Detect which cell encompasses the target text, then output its [X, Y] center coordinate. 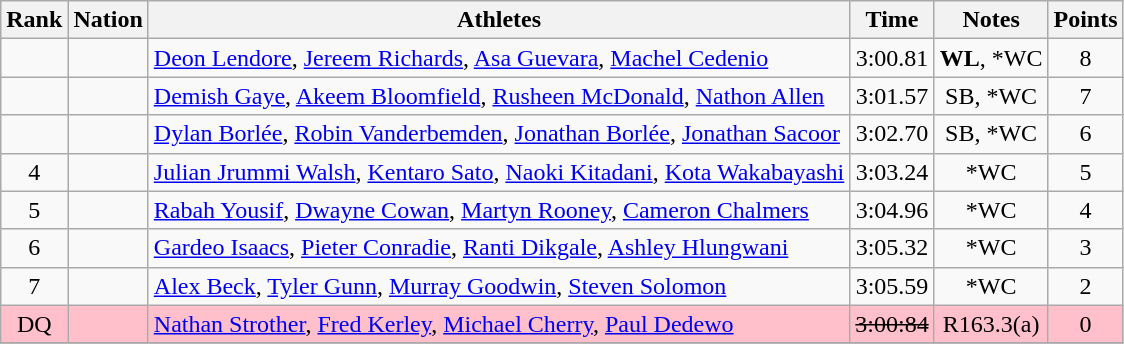
Time [892, 20]
R163.3(a) [991, 324]
Rank [34, 20]
Gardeo Isaacs, Pieter Conradie, Ranti Dikgale, Ashley Hlungwani [499, 248]
Athletes [499, 20]
0 [1086, 324]
3:03.24 [892, 172]
Alex Beck, Tyler Gunn, Murray Goodwin, Steven Solomon [499, 286]
WL, *WC [991, 58]
Rabah Yousif, Dwayne Cowan, Martyn Rooney, Cameron Chalmers [499, 210]
DQ [34, 324]
8 [1086, 58]
Demish Gaye, Akeem Bloomfield, Rusheen McDonald, Nathon Allen [499, 96]
3:02.70 [892, 134]
3:01.57 [892, 96]
Points [1086, 20]
Nation [108, 20]
3 [1086, 248]
3:04.96 [892, 210]
3:05.59 [892, 286]
Dylan Borlée, Robin Vanderbemden, Jonathan Borlée, Jonathan Sacoor [499, 134]
3:05.32 [892, 248]
Notes [991, 20]
3:00.81 [892, 58]
2 [1086, 286]
3:00:84 [892, 324]
Deon Lendore, Jereem Richards, Asa Guevara, Machel Cedenio [499, 58]
Nathan Strother, Fred Kerley, Michael Cherry, Paul Dedewo [499, 324]
Julian Jrummi Walsh, Kentaro Sato, Naoki Kitadani, Kota Wakabayashi [499, 172]
